Output the (x, y) coordinate of the center of the cell containing the given text.  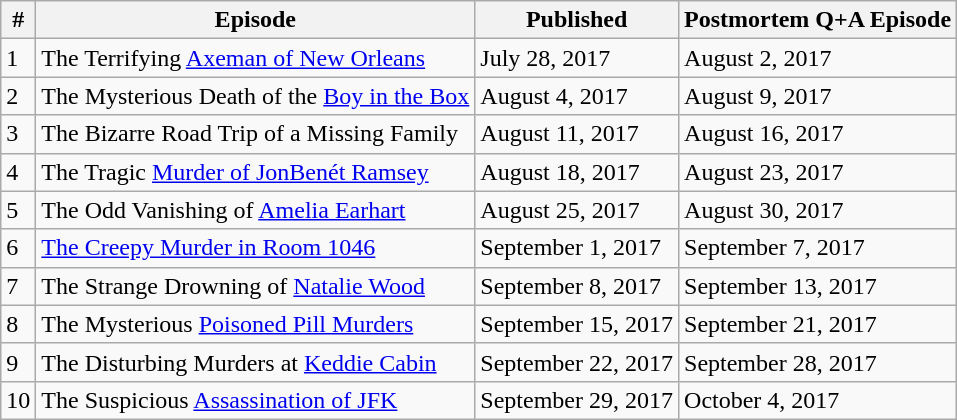
September 1, 2017 (577, 248)
July 28, 2017 (577, 58)
The Mysterious Poisoned Pill Murders (256, 324)
The Bizarre Road Trip of a Missing Family (256, 134)
5 (18, 210)
August 16, 2017 (818, 134)
4 (18, 172)
September 29, 2017 (577, 400)
August 30, 2017 (818, 210)
August 2, 2017 (818, 58)
September 28, 2017 (818, 362)
The Disturbing Murders at Keddie Cabin (256, 362)
August 11, 2017 (577, 134)
September 7, 2017 (818, 248)
3 (18, 134)
September 22, 2017 (577, 362)
9 (18, 362)
Published (577, 20)
# (18, 20)
The Strange Drowning of Natalie Wood (256, 286)
2 (18, 96)
6 (18, 248)
The Terrifying Axeman of New Orleans (256, 58)
August 23, 2017 (818, 172)
The Odd Vanishing of Amelia Earhart (256, 210)
The Creepy Murder in Room 1046 (256, 248)
August 4, 2017 (577, 96)
10 (18, 400)
The Mysterious Death of the Boy in the Box (256, 96)
September 8, 2017 (577, 286)
8 (18, 324)
The Suspicious Assassination of JFK (256, 400)
September 15, 2017 (577, 324)
7 (18, 286)
Postmortem Q+A Episode (818, 20)
Episode (256, 20)
September 13, 2017 (818, 286)
October 4, 2017 (818, 400)
The Tragic Murder of JonBenét Ramsey (256, 172)
1 (18, 58)
September 21, 2017 (818, 324)
August 18, 2017 (577, 172)
August 25, 2017 (577, 210)
August 9, 2017 (818, 96)
